Determine the (x, y) coordinate at the center of the cell enclosing the given text.  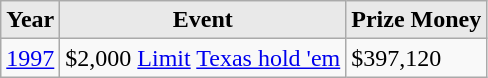
$2,000 Limit Texas hold 'em (203, 58)
Prize Money (416, 20)
1997 (30, 58)
$397,120 (416, 58)
Year (30, 20)
Event (203, 20)
